Output the [X, Y] coordinate of the center of the cell containing the given text.  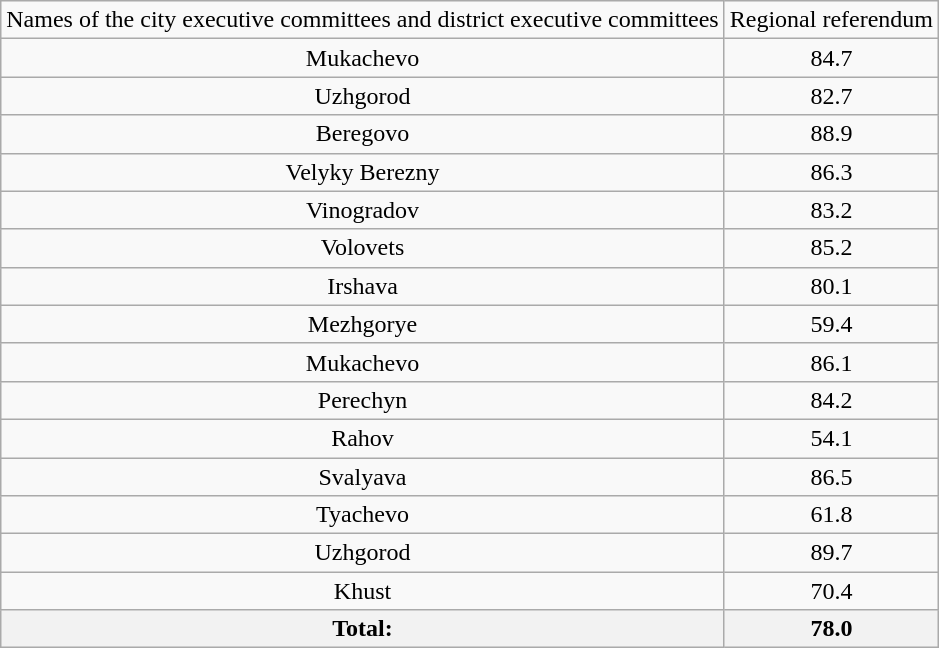
Names of the city executive committees and district executive committees [362, 20]
61.8 [831, 515]
86.1 [831, 362]
82.7 [831, 96]
Total: [362, 629]
Irshava [362, 286]
Velyky Berezny [362, 172]
54.1 [831, 438]
83.2 [831, 210]
86.3 [831, 172]
Volovets [362, 248]
Vinogradov [362, 210]
Svalyava [362, 477]
Perechyn [362, 400]
80.1 [831, 286]
88.9 [831, 134]
Tyachevo [362, 515]
Mezhgorye [362, 324]
86.5 [831, 477]
Khust [362, 591]
78.0 [831, 629]
70.4 [831, 591]
84.2 [831, 400]
59.4 [831, 324]
Regional referendum [831, 20]
Rahov [362, 438]
84.7 [831, 58]
89.7 [831, 553]
85.2 [831, 248]
Beregovo [362, 134]
